Provide the [x, y] coordinate of the cell's center where the given text is located.  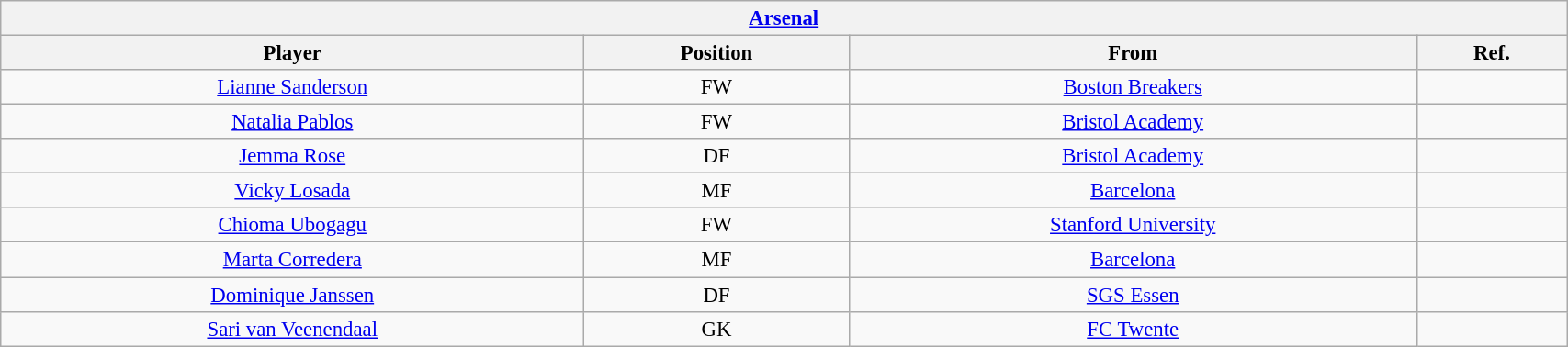
Chioma Ubogagu [292, 225]
Player [292, 53]
From [1133, 53]
Position [716, 53]
Lianne Sanderson [292, 87]
SGS Essen [1133, 295]
Stanford University [1133, 225]
Sari van Veenendaal [292, 329]
Dominique Janssen [292, 295]
Boston Breakers [1133, 87]
FC Twente [1133, 329]
Marta Corredera [292, 260]
Arsenal [784, 18]
Ref. [1492, 53]
Jemma Rose [292, 156]
Natalia Pablos [292, 122]
Vicky Losada [292, 191]
GK [716, 329]
